Locate the cell with the specified text and output its [X, Y] center coordinate. 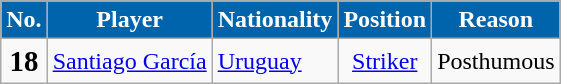
Reason [496, 20]
18 [24, 61]
Posthumous [496, 61]
Santiago García [130, 61]
Uruguay [275, 61]
Player [130, 20]
No. [24, 20]
Striker [385, 61]
Nationality [275, 20]
Position [385, 20]
